Search for the cell housing the specified text and yield its (x, y) center coordinate. 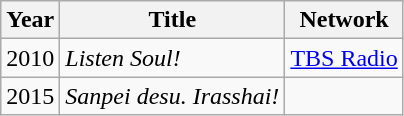
Year (30, 20)
Title (172, 20)
Network (344, 20)
Sanpei desu. Irasshai! (172, 96)
Listen Soul! (172, 58)
TBS Radio (344, 58)
2015 (30, 96)
2010 (30, 58)
